Return the [x, y] coordinate for the center point of the cell that contains the specified text.  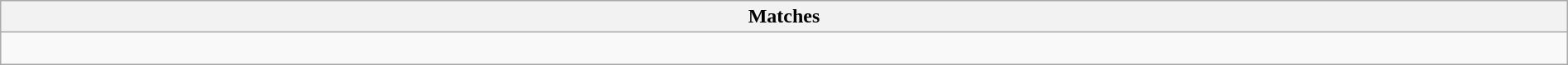
Matches [784, 17]
